Determine the (x, y) coordinate at the center of the cell enclosing the given text.  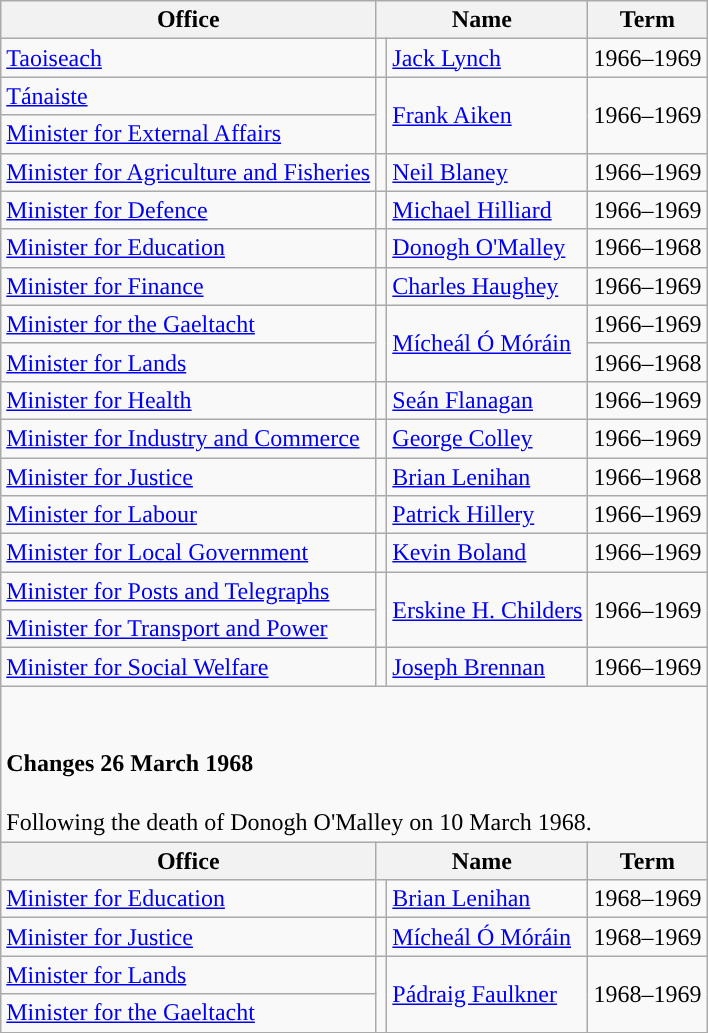
Charles Haughey (488, 286)
Taoiseach (188, 58)
Minister for Labour (188, 515)
Jack Lynch (488, 58)
Minister for Industry and Commerce (188, 438)
Seán Flanagan (488, 400)
Minister for Agriculture and Fisheries (188, 172)
Tánaiste (188, 96)
Minister for Defence (188, 210)
Joseph Brennan (488, 667)
George Colley (488, 438)
Minister for External Affairs (188, 134)
Pádraig Faulkner (488, 994)
Minister for Social Welfare (188, 667)
Minister for Transport and Power (188, 629)
Donogh O'Malley (488, 248)
Minister for Posts and Telegraphs (188, 591)
Kevin Boland (488, 553)
Minister for Health (188, 400)
Minister for Local Government (188, 553)
Frank Aiken (488, 115)
Changes 26 March 1968Following the death of Donogh O'Malley on 10 March 1968. (354, 764)
Minister for Finance (188, 286)
Neil Blaney (488, 172)
Patrick Hillery (488, 515)
Michael Hilliard (488, 210)
Erskine H. Childers (488, 610)
